Pinpoint the cell where the given text exists, returning its [X, Y] midpoint coordinate. 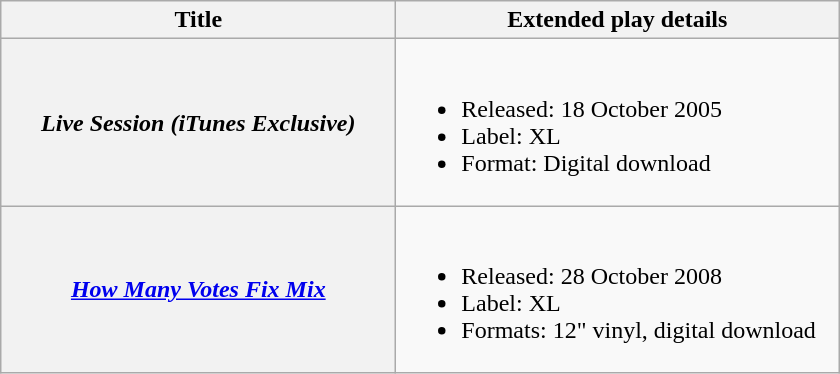
Title [198, 20]
Released: 18 October 2005Label: XLFormat: Digital download [618, 122]
Live Session (iTunes Exclusive) [198, 122]
Released: 28 October 2008Label: XLFormats: 12" vinyl, digital download [618, 290]
How Many Votes Fix Mix [198, 290]
Extended play details [618, 20]
